From the cell containing the given text, extract its center point as (X, Y) coordinate. 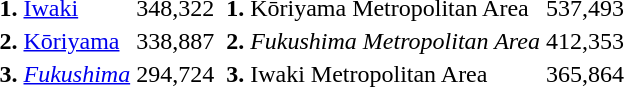
338,887 (176, 41)
Fukushima Metropolitan Area (396, 41)
Kōriyama (77, 41)
2. (232, 41)
